Return (x, y) of the center of cell containing provided text 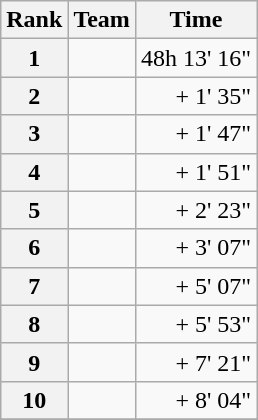
6 (34, 248)
+ 1' 35" (196, 96)
Team (102, 20)
3 (34, 134)
Time (196, 20)
Rank (34, 20)
48h 13' 16" (196, 58)
9 (34, 362)
8 (34, 324)
5 (34, 210)
2 (34, 96)
10 (34, 400)
+ 8' 04" (196, 400)
+ 3' 07" (196, 248)
7 (34, 286)
+ 1' 47" (196, 134)
1 (34, 58)
+ 1' 51" (196, 172)
+ 5' 07" (196, 286)
4 (34, 172)
+ 2' 23" (196, 210)
+ 7' 21" (196, 362)
+ 5' 53" (196, 324)
